For the text-containing cell, return its midpoint in (X, Y) coordinate format. 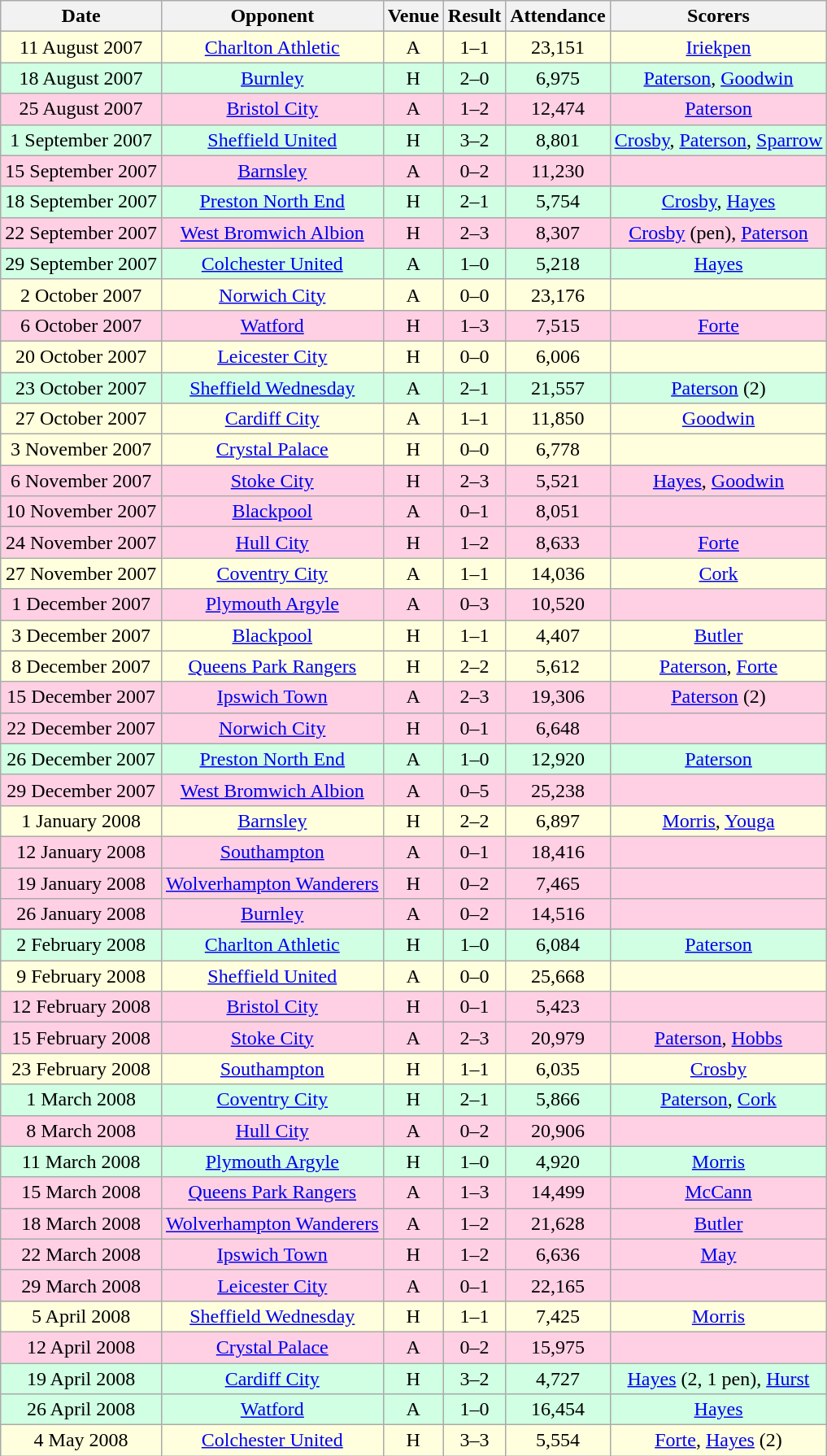
0–5 (474, 790)
4,727 (558, 1379)
19 January 2008 (81, 883)
14,516 (558, 914)
Goodwin (719, 419)
8,307 (558, 233)
26 January 2008 (81, 914)
6 November 2007 (81, 481)
2 October 2007 (81, 294)
Venue (413, 16)
5,866 (558, 1100)
29 September 2007 (81, 264)
Crosby, Hayes (719, 202)
8,801 (558, 140)
1 January 2008 (81, 821)
25 August 2007 (81, 109)
7,465 (558, 883)
6,084 (558, 945)
3 December 2007 (81, 635)
26 April 2008 (81, 1410)
3 November 2007 (81, 450)
6,636 (558, 1254)
23,151 (558, 47)
12 February 2008 (81, 1007)
19 April 2008 (81, 1379)
1 December 2007 (81, 604)
Scorers (719, 16)
15 March 2008 (81, 1192)
22 March 2008 (81, 1254)
5,423 (558, 1007)
2–0 (474, 78)
4,407 (558, 635)
15 February 2008 (81, 1038)
22,165 (558, 1285)
25,238 (558, 790)
22 September 2007 (81, 233)
11,850 (558, 419)
6,648 (558, 728)
6,975 (558, 78)
12,920 (558, 759)
Forte, Hayes (2) (719, 1441)
Attendance (558, 16)
4,920 (558, 1162)
25,668 (558, 976)
14,036 (558, 573)
9 February 2008 (81, 976)
22 December 2007 (81, 728)
5,218 (558, 264)
21,628 (558, 1223)
5,554 (558, 1441)
12 April 2008 (81, 1347)
Crosby, Paterson, Sparrow (719, 140)
Paterson, Forte (719, 666)
5,521 (558, 481)
20,906 (558, 1131)
3–3 (474, 1441)
4 May 2008 (81, 1441)
29 March 2008 (81, 1285)
26 December 2007 (81, 759)
2 February 2008 (81, 945)
6 October 2007 (81, 325)
8 March 2008 (81, 1131)
Paterson, Hobbs (719, 1038)
27 October 2007 (81, 419)
12 January 2008 (81, 852)
10,520 (558, 604)
Hayes (2, 1 pen), Hurst (719, 1379)
May (719, 1254)
15 September 2007 (81, 171)
18 August 2007 (81, 78)
0–3 (474, 604)
6,897 (558, 821)
15,975 (558, 1347)
8,051 (558, 512)
27 November 2007 (81, 573)
18 March 2008 (81, 1223)
Opponent (272, 16)
5 April 2008 (81, 1316)
McCann (719, 1192)
29 December 2007 (81, 790)
12,474 (558, 109)
Paterson, Goodwin (719, 78)
20,979 (558, 1038)
10 November 2007 (81, 512)
6,035 (558, 1069)
23 February 2008 (81, 1069)
Crosby (pen), Paterson (719, 233)
18,416 (558, 852)
18 September 2007 (81, 202)
5,754 (558, 202)
Iriekpen (719, 47)
6,006 (558, 356)
14,499 (558, 1192)
Morris, Youga (719, 821)
8,633 (558, 543)
11 March 2008 (81, 1162)
24 November 2007 (81, 543)
15 December 2007 (81, 697)
Paterson, Cork (719, 1100)
Hayes, Goodwin (719, 481)
Cork (719, 573)
7,515 (558, 325)
1 September 2007 (81, 140)
6,778 (558, 450)
Date (81, 16)
23 October 2007 (81, 388)
8 December 2007 (81, 666)
1 March 2008 (81, 1100)
16,454 (558, 1410)
11,230 (558, 171)
23,176 (558, 294)
21,557 (558, 388)
20 October 2007 (81, 356)
Crosby (719, 1069)
7,425 (558, 1316)
11 August 2007 (81, 47)
19,306 (558, 697)
5,612 (558, 666)
Result (474, 16)
